Detect which cell encompasses the target text, then output its (X, Y) center coordinate. 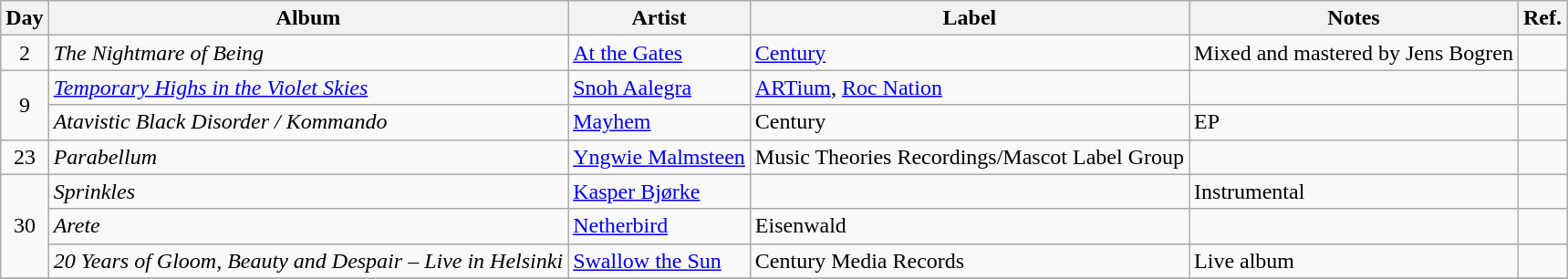
Parabellum (308, 157)
EP (1354, 122)
Atavistic Black Disorder / Kommando (308, 122)
Mixed and mastered by Jens Bogren (1354, 53)
The Nightmare of Being (308, 53)
2 (25, 53)
Kasper Bjørke (659, 191)
Arete (308, 226)
Album (308, 18)
Notes (1354, 18)
Swallow the Sun (659, 261)
Yngwie Malmsteen (659, 157)
Label (969, 18)
At the Gates (659, 53)
Sprinkles (308, 191)
23 (25, 157)
Day (25, 18)
Music Theories Recordings/Mascot Label Group (969, 157)
30 (25, 226)
Snoh Aalegra (659, 88)
Mayhem (659, 122)
Eisenwald (969, 226)
20 Years of Gloom, Beauty and Despair – Live in Helsinki (308, 261)
ARTium, Roc Nation (969, 88)
Artist (659, 18)
Century Media Records (969, 261)
Instrumental (1354, 191)
Live album (1354, 261)
Temporary Highs in the Violet Skies (308, 88)
Ref. (1543, 18)
9 (25, 105)
Netherbird (659, 226)
